Determine the [X, Y] coordinate at the center of the cell enclosing the given text.  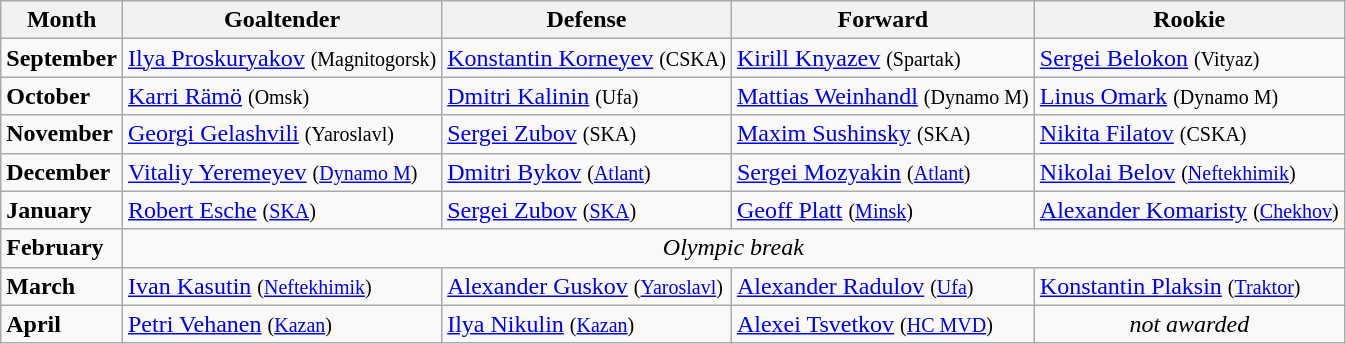
February [62, 248]
Defense [587, 20]
Goaltender [282, 20]
Georgi Gelashvili (Yaroslavl) [282, 134]
Kirill Knyazev (Spartak) [882, 58]
Nikita Filatov (CSKA) [1189, 134]
December [62, 172]
Linus Omark (Dynamo M) [1189, 96]
Month [62, 20]
not awarded [1189, 324]
Dmitri Bykov (Atlant) [587, 172]
Vitaliy Yeremeyev (Dynamo M) [282, 172]
Ilya Nikulin (Kazan) [587, 324]
Alexander Guskov (Yaroslavl) [587, 286]
Alexei Tsvetkov (HC MVD) [882, 324]
Nikolai Belov (Neftekhimik) [1189, 172]
March [62, 286]
Olympic break [733, 248]
Robert Esche (SKA) [282, 210]
Mattias Weinhandl (Dynamo M) [882, 96]
Sergei Belokon (Vityaz) [1189, 58]
Ilya Proskuryakov (Magnitogorsk) [282, 58]
Konstantin Korneyev (CSKA) [587, 58]
November [62, 134]
January [62, 210]
Sergei Mozyakin (Atlant) [882, 172]
Dmitri Kalinin (Ufa) [587, 96]
Geoff Platt (Minsk) [882, 210]
Konstantin Plaksin (Traktor) [1189, 286]
October [62, 96]
Ivan Kasutin (Neftekhimik) [282, 286]
September [62, 58]
Alexander Komaristy (Chekhov) [1189, 210]
Petri Vehanen (Kazan) [282, 324]
Rookie [1189, 20]
Karri Rämö (Omsk) [282, 96]
Alexander Radulov (Ufa) [882, 286]
April [62, 324]
Forward [882, 20]
Maxim Sushinsky (SKA) [882, 134]
